Pinpoint the cell where the given text exists, returning its (x, y) midpoint coordinate. 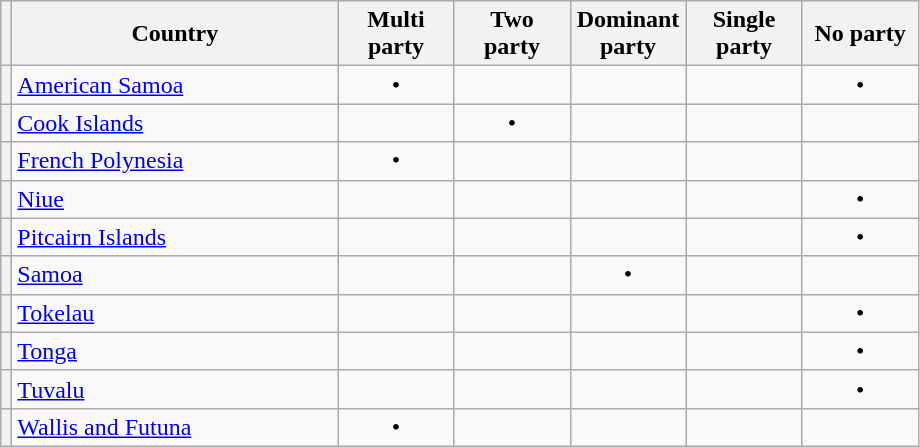
No party (860, 34)
Single party (744, 34)
Country (175, 34)
Tuvalu (175, 389)
Dominant party (628, 34)
Samoa (175, 275)
American Samoa (175, 85)
Tonga (175, 351)
Tokelau (175, 313)
French Polynesia (175, 161)
Cook Islands (175, 123)
Multi party (396, 34)
Niue (175, 199)
Pitcairn Islands (175, 237)
Wallis and Futuna (175, 427)
Two party (512, 34)
